Capture the cell that displays the provided text and extract its [X, Y] central coordinate. 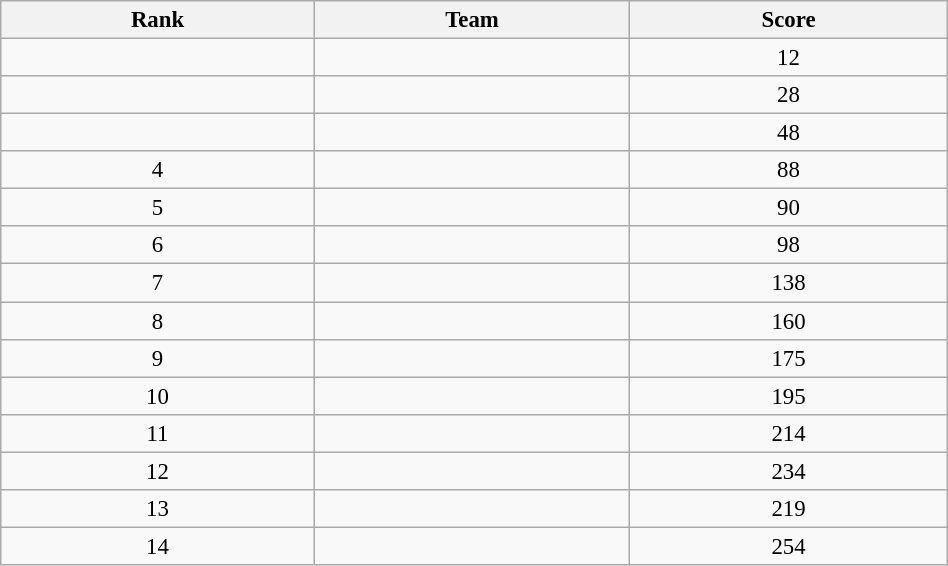
13 [158, 509]
9 [158, 358]
8 [158, 321]
5 [158, 208]
175 [788, 358]
Team [472, 20]
28 [788, 95]
98 [788, 245]
88 [788, 170]
7 [158, 283]
Rank [158, 20]
Score [788, 20]
195 [788, 396]
214 [788, 433]
219 [788, 509]
138 [788, 283]
254 [788, 546]
48 [788, 133]
11 [158, 433]
10 [158, 396]
4 [158, 170]
14 [158, 546]
90 [788, 208]
160 [788, 321]
234 [788, 471]
6 [158, 245]
